Return the [x, y] coordinate for the center point of the cell that contains the specified text.  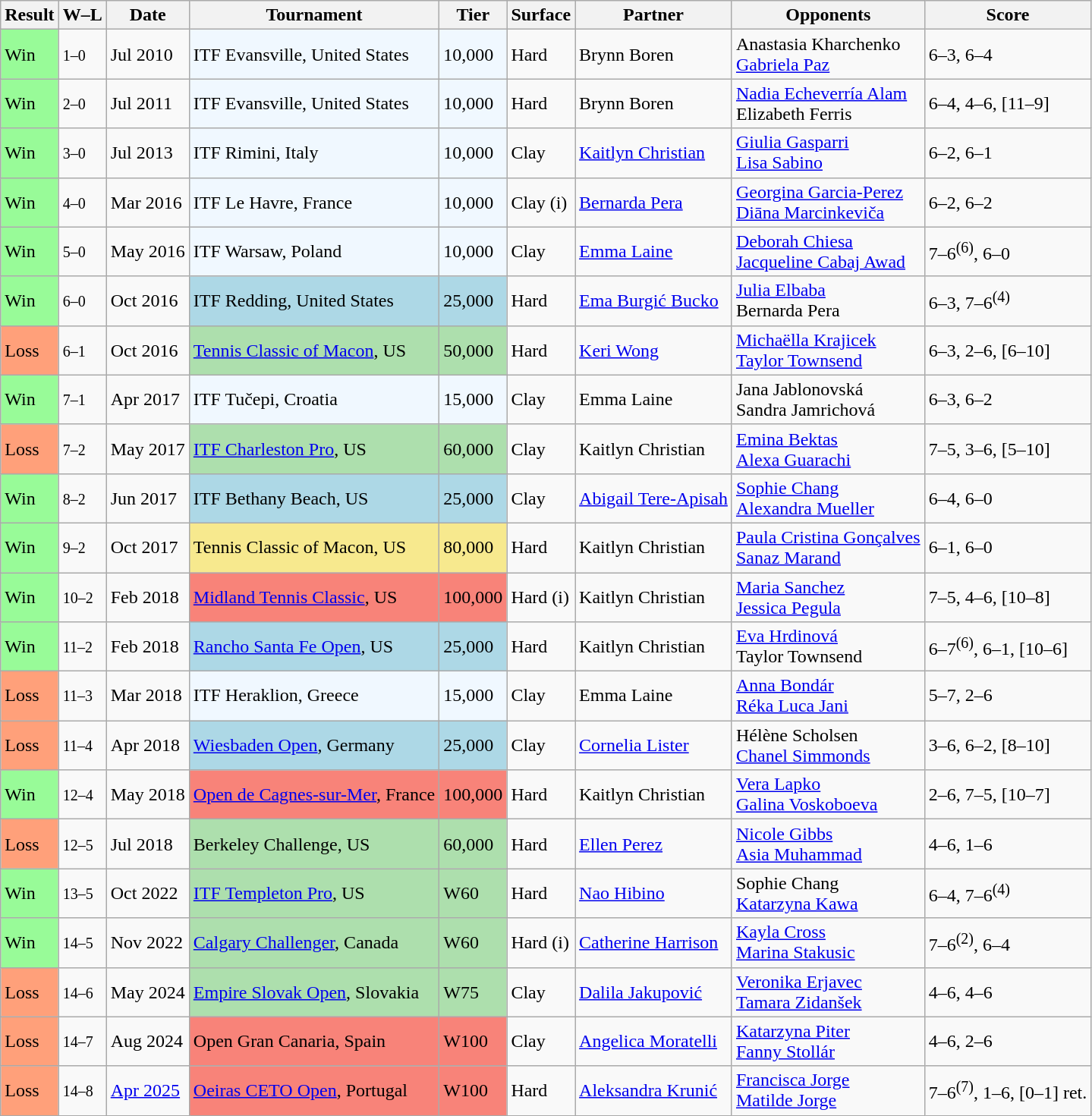
12–5 [82, 844]
Aug 2024 [147, 1041]
Angelica Moratelli [654, 1041]
Nicole Gibbs Asia Muhammad [828, 844]
7–5, 3–6, [5–10] [1008, 449]
6–4, 7–6(4) [1008, 894]
Partner [654, 15]
6–1, 6–0 [1008, 548]
4–6, 4–6 [1008, 992]
12–4 [82, 795]
50,000 [474, 351]
11–4 [82, 745]
ITF Rimini, Italy [314, 153]
6–2, 6–1 [1008, 153]
Open de Cagnes-sur-Mer, France [314, 795]
Oct 2017 [147, 548]
Maria Sanchez Jessica Pegula [828, 596]
6–4, 6–0 [1008, 498]
Anna Bondár Réka Luca Jani [828, 696]
W75 [474, 992]
Jul 2011 [147, 103]
ITF Tučepi, Croatia [314, 399]
ITF Warsaw, Poland [314, 252]
May 2017 [147, 449]
Deborah Chiesa Jacqueline Cabaj Awad [828, 252]
7–6(2), 6–4 [1008, 942]
Georgina Garcia-Perez Diāna Marcinkeviča [828, 202]
Katarzyna Piter Fanny Stollár [828, 1041]
1–0 [82, 55]
13–5 [82, 894]
Surface [541, 15]
6–4, 4–6, [11–9] [1008, 103]
14–5 [82, 942]
Francisca Jorge Matilde Jorge [828, 1091]
Oct 2022 [147, 894]
Nao Hibino [654, 894]
Eva Hrdinová Taylor Townsend [828, 646]
W–L [82, 15]
Result [30, 15]
Clay (i) [541, 202]
Jul 2018 [147, 844]
Anastasia Kharchenko Gabriela Paz [828, 55]
Giulia Gasparri Lisa Sabino [828, 153]
Hélène Scholsen Chanel Simmonds [828, 745]
2–0 [82, 103]
Bernarda Pera [654, 202]
Mar 2016 [147, 202]
May 2024 [147, 992]
Date [147, 15]
Keri Wong [654, 351]
Berkeley Challenge, US [314, 844]
ITF Heraklion, Greece [314, 696]
7–6(6), 6–0 [1008, 252]
11–3 [82, 696]
7–2 [82, 449]
7–1 [82, 399]
Mar 2018 [147, 696]
11–2 [82, 646]
Midland Tennis Classic, US [314, 596]
Dalila Jakupović [654, 992]
Tier [474, 15]
Sophie Chang Katarzyna Kawa [828, 894]
Score [1008, 15]
14–6 [82, 992]
3–6, 6–2, [8–10] [1008, 745]
May 2016 [147, 252]
5–0 [82, 252]
80,000 [474, 548]
Apr 2018 [147, 745]
8–2 [82, 498]
6–3, 2–6, [6–10] [1008, 351]
Jana Jablonovská Sandra Jamrichová [828, 399]
ITF Le Havre, France [314, 202]
May 2018 [147, 795]
14–8 [82, 1091]
6–7(6), 6–1, [10–6] [1008, 646]
Ellen Perez [654, 844]
Kayla Cross Marina Stakusic [828, 942]
Julia Elbaba Bernarda Pera [828, 300]
Jul 2010 [147, 55]
ITF Templeton Pro, US [314, 894]
ITF Bethany Beach, US [314, 498]
9–2 [82, 548]
10–2 [82, 596]
Apr 2017 [147, 399]
Emina Bektas Alexa Guarachi [828, 449]
Ema Burgić Bucko [654, 300]
6–0 [82, 300]
Paula Cristina Gonçalves Sanaz Marand [828, 548]
6–3, 6–4 [1008, 55]
Sophie Chang Alexandra Mueller [828, 498]
5–7, 2–6 [1008, 696]
6–2, 6–2 [1008, 202]
14–7 [82, 1041]
4–6, 1–6 [1008, 844]
Veronika Erjavec Tamara Zidanšek [828, 992]
Open Gran Canaria, Spain [314, 1041]
Wiesbaden Open, Germany [314, 745]
Nov 2022 [147, 942]
Catherine Harrison [654, 942]
Nadia Echeverría Alam Elizabeth Ferris [828, 103]
ITF Redding, United States [314, 300]
Abigail Tere-Apisah [654, 498]
Tournament [314, 15]
Vera Lapko Galina Voskoboeva [828, 795]
Cornelia Lister [654, 745]
Michaëlla Krajicek Taylor Townsend [828, 351]
Apr 2025 [147, 1091]
7–5, 4–6, [10–8] [1008, 596]
2–6, 7–5, [10–7] [1008, 795]
Calgary Challenger, Canada [314, 942]
Jun 2017 [147, 498]
Jul 2013 [147, 153]
4–6, 2–6 [1008, 1041]
7–6(7), 1–6, [0–1] ret. [1008, 1091]
Oeiras CETO Open, Portugal [314, 1091]
6–1 [82, 351]
Empire Slovak Open, Slovakia [314, 992]
6–3, 7–6(4) [1008, 300]
Rancho Santa Fe Open, US [314, 646]
ITF Charleston Pro, US [314, 449]
Aleksandra Krunić [654, 1091]
6–3, 6–2 [1008, 399]
4–0 [82, 202]
Opponents [828, 15]
3–0 [82, 153]
